Search for the cell housing the specified text and yield its [x, y] center coordinate. 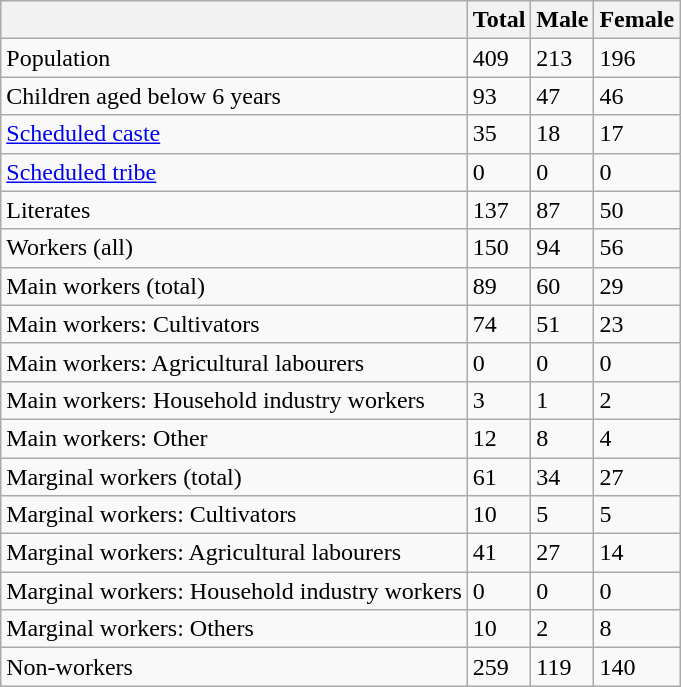
150 [499, 248]
14 [637, 553]
17 [637, 134]
Non-workers [234, 667]
51 [562, 324]
409 [499, 58]
47 [562, 96]
29 [637, 286]
94 [562, 248]
35 [499, 134]
Marginal workers (total) [234, 477]
89 [499, 286]
Female [637, 20]
Children aged below 6 years [234, 96]
Population [234, 58]
Scheduled caste [234, 134]
Total [499, 20]
Scheduled tribe [234, 172]
34 [562, 477]
196 [637, 58]
Marginal workers: Agricultural labourers [234, 553]
93 [499, 96]
12 [499, 438]
140 [637, 667]
1 [562, 400]
Main workers: Cultivators [234, 324]
50 [637, 210]
87 [562, 210]
74 [499, 324]
137 [499, 210]
Workers (all) [234, 248]
46 [637, 96]
Main workers (total) [234, 286]
Marginal workers: Others [234, 629]
Main workers: Household industry workers [234, 400]
23 [637, 324]
259 [499, 667]
61 [499, 477]
Literates [234, 210]
Male [562, 20]
Marginal workers: Household industry workers [234, 591]
119 [562, 667]
18 [562, 134]
4 [637, 438]
56 [637, 248]
Main workers: Other [234, 438]
213 [562, 58]
60 [562, 286]
Marginal workers: Cultivators [234, 515]
41 [499, 553]
Main workers: Agricultural labourers [234, 362]
3 [499, 400]
